Capture the cell that displays the provided text and extract its (x, y) central coordinate. 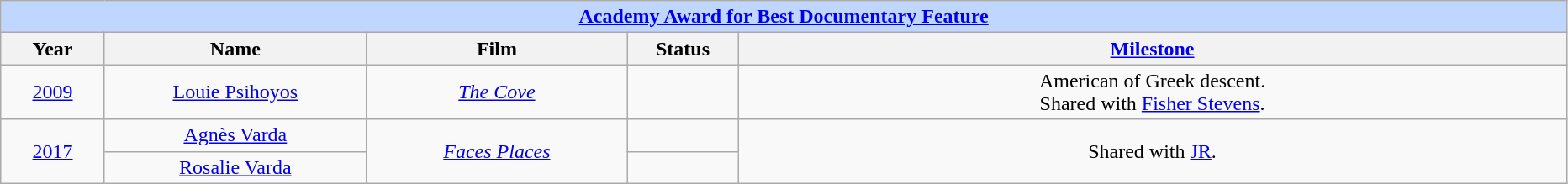
Faces Places (496, 151)
Agnès Varda (235, 135)
Rosalie Varda (235, 167)
Year (53, 49)
Name (235, 49)
2017 (53, 151)
Louie Psihoyos (235, 92)
Academy Award for Best Documentary Feature (784, 17)
2009 (53, 92)
Milestone (1153, 49)
The Cove (496, 92)
Status (683, 49)
Shared with JR. (1153, 151)
American of Greek descent. Shared with Fisher Stevens. (1153, 92)
Film (496, 49)
